Locate the cell with the specified text and output its (X, Y) center coordinate. 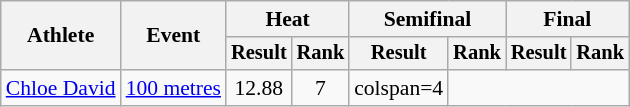
12.88 (259, 88)
7 (321, 88)
Final (568, 19)
Heat (288, 19)
Chloe David (61, 88)
colspan=4 (398, 88)
Athlete (61, 36)
Semifinal (428, 19)
100 metres (174, 88)
Event (174, 36)
